Detect which cell encompasses the target text, then output its [X, Y] center coordinate. 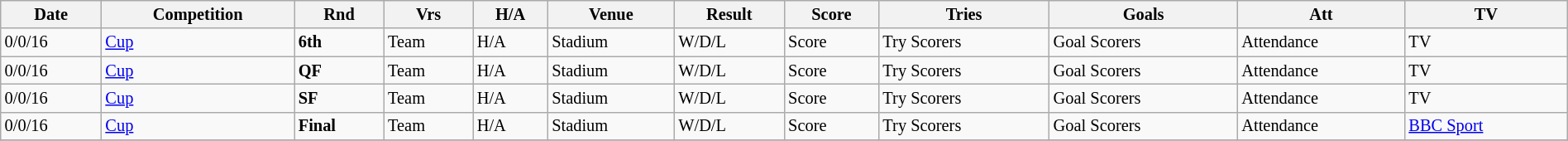
Rnd [339, 14]
Competition [198, 14]
Vrs [428, 14]
Att [1321, 14]
Date [51, 14]
6th [339, 42]
Result [729, 14]
QF [339, 70]
Venue [610, 14]
Tries [964, 14]
Final [339, 126]
BBC Sport [1487, 126]
Goals [1144, 14]
SF [339, 98]
